Capture the cell that displays the provided text and extract its [x, y] central coordinate. 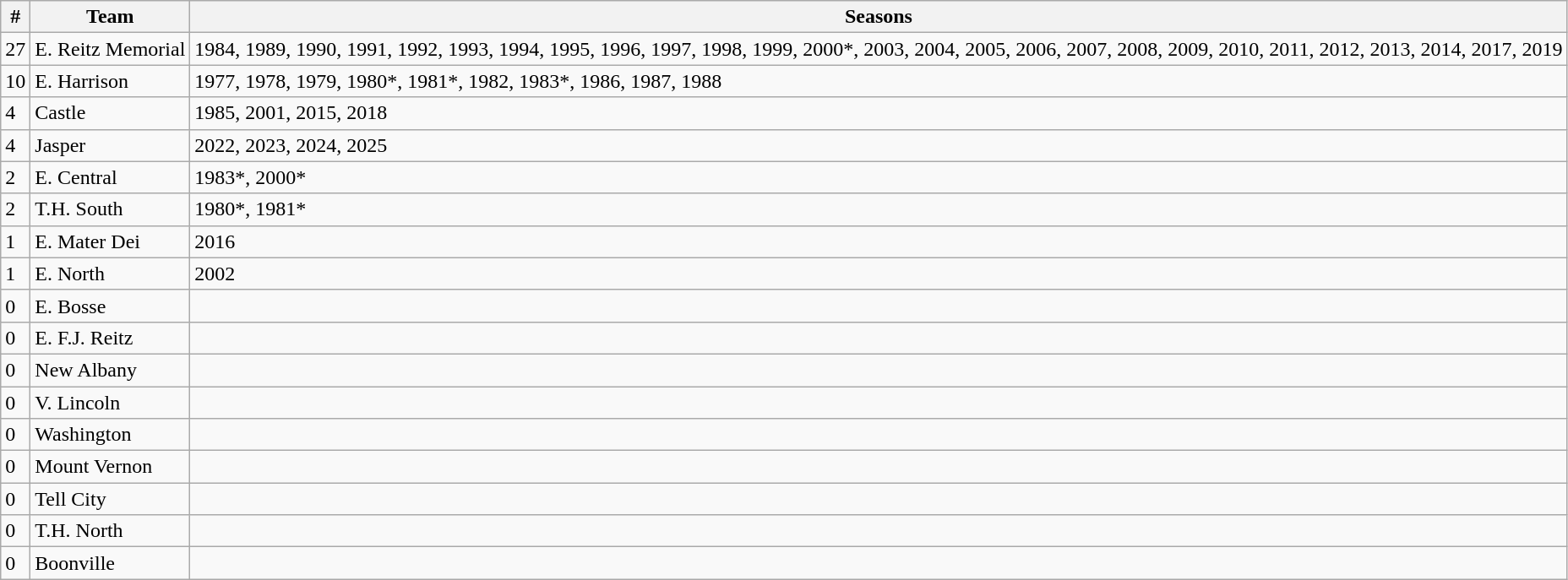
Boonville [110, 563]
E. North [110, 274]
T.H. South [110, 209]
Mount Vernon [110, 467]
E. Harrison [110, 81]
1985, 2001, 2015, 2018 [879, 113]
1980*, 1981* [879, 209]
2016 [879, 241]
E. Mater Dei [110, 241]
T.H. North [110, 531]
27 [15, 49]
Washington [110, 435]
Tell City [110, 499]
2002 [879, 274]
2022, 2023, 2024, 2025 [879, 145]
Team [110, 17]
Castle [110, 113]
New Albany [110, 370]
Seasons [879, 17]
# [15, 17]
V. Lincoln [110, 403]
E. Bosse [110, 306]
1977, 1978, 1979, 1980*, 1981*, 1982, 1983*, 1986, 1987, 1988 [879, 81]
Jasper [110, 145]
10 [15, 81]
1983*, 2000* [879, 177]
E. F.J. Reitz [110, 338]
E. Reitz Memorial [110, 49]
E. Central [110, 177]
